Find where the given text appears and provide that cell's center as (x, y) coordinate. 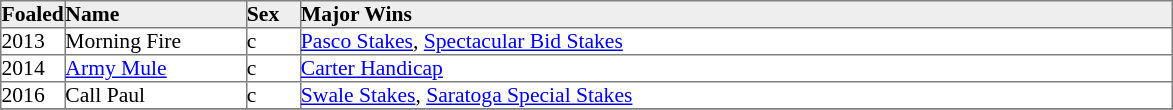
2016 (33, 96)
Name (156, 14)
Call Paul (156, 96)
Major Wins (736, 14)
Carter Handicap (736, 68)
Foaled (33, 14)
Army Mule (156, 68)
2014 (33, 68)
Pasco Stakes, Spectacular Bid Stakes (736, 42)
Morning Fire (156, 42)
2013 (33, 42)
Sex (273, 14)
Swale Stakes, Saratoga Special Stakes (736, 96)
